Find where the given text appears and provide that cell's center as (X, Y) coordinate. 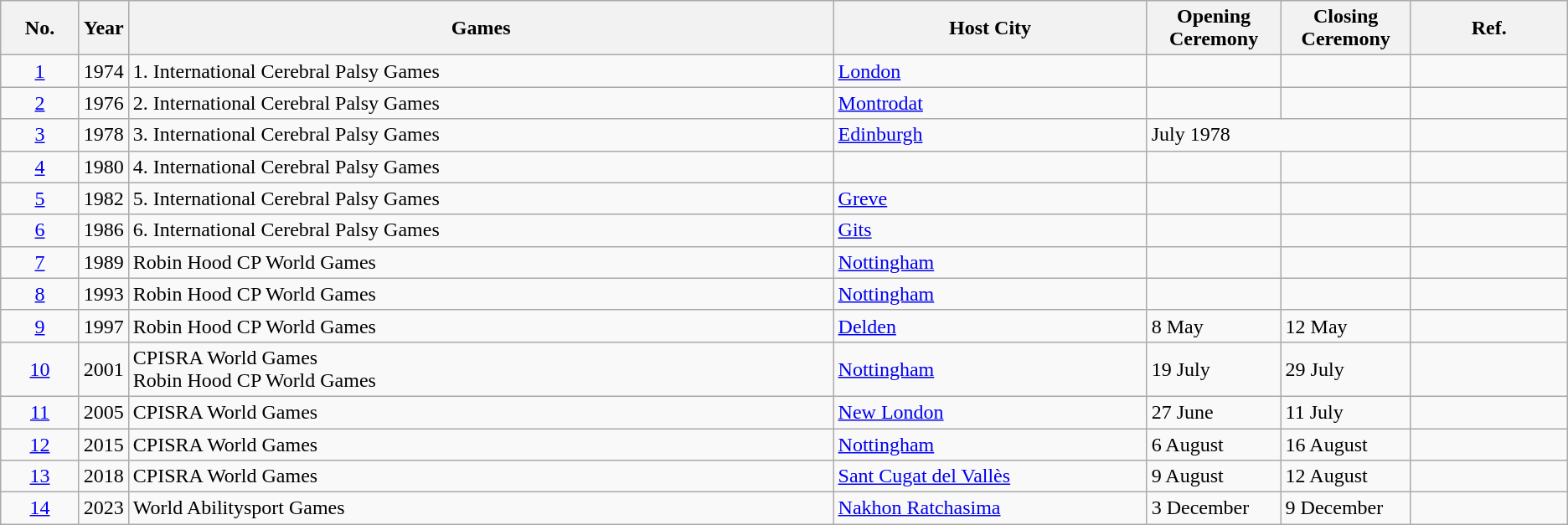
Greve (990, 198)
9 December (1345, 508)
4 (40, 167)
Opening Ceremony (1214, 28)
9 August (1214, 476)
Sant Cugat del Vallès (990, 476)
2001 (104, 368)
19 July (1214, 368)
2015 (104, 445)
1989 (104, 262)
5 (40, 198)
2023 (104, 508)
Games (481, 28)
2018 (104, 476)
11 July (1345, 412)
Host City (990, 28)
13 (40, 476)
12 (40, 445)
2005 (104, 412)
Edinburgh (990, 135)
27 June (1214, 412)
29 July (1345, 368)
1978 (104, 135)
14 (40, 508)
1986 (104, 230)
Ref. (1489, 28)
6. International Cerebral Palsy Games (481, 230)
1997 (104, 326)
10 (40, 368)
12 August (1345, 476)
Nakhon Ratchasima (990, 508)
7 (40, 262)
1974 (104, 71)
Gits (990, 230)
8 (40, 294)
12 May (1345, 326)
1. International Cerebral Palsy Games (481, 71)
3. International Cerebral Palsy Games (481, 135)
8 May (1214, 326)
CPISRA World GamesRobin Hood CP World Games (481, 368)
Montrodat (990, 103)
July 1978 (1278, 135)
1982 (104, 198)
1976 (104, 103)
3 (40, 135)
6 (40, 230)
No. (40, 28)
Delden (990, 326)
2. International Cerebral Palsy Games (481, 103)
1980 (104, 167)
Closing Ceremony (1345, 28)
2 (40, 103)
World Abilitysport Games (481, 508)
1993 (104, 294)
1 (40, 71)
4. International Cerebral Palsy Games (481, 167)
New London (990, 412)
16 August (1345, 445)
London (990, 71)
11 (40, 412)
3 December (1214, 508)
9 (40, 326)
Year (104, 28)
6 August (1214, 445)
5. International Cerebral Palsy Games (481, 198)
